Output the (x, y) coordinate of the center of the cell containing the given text.  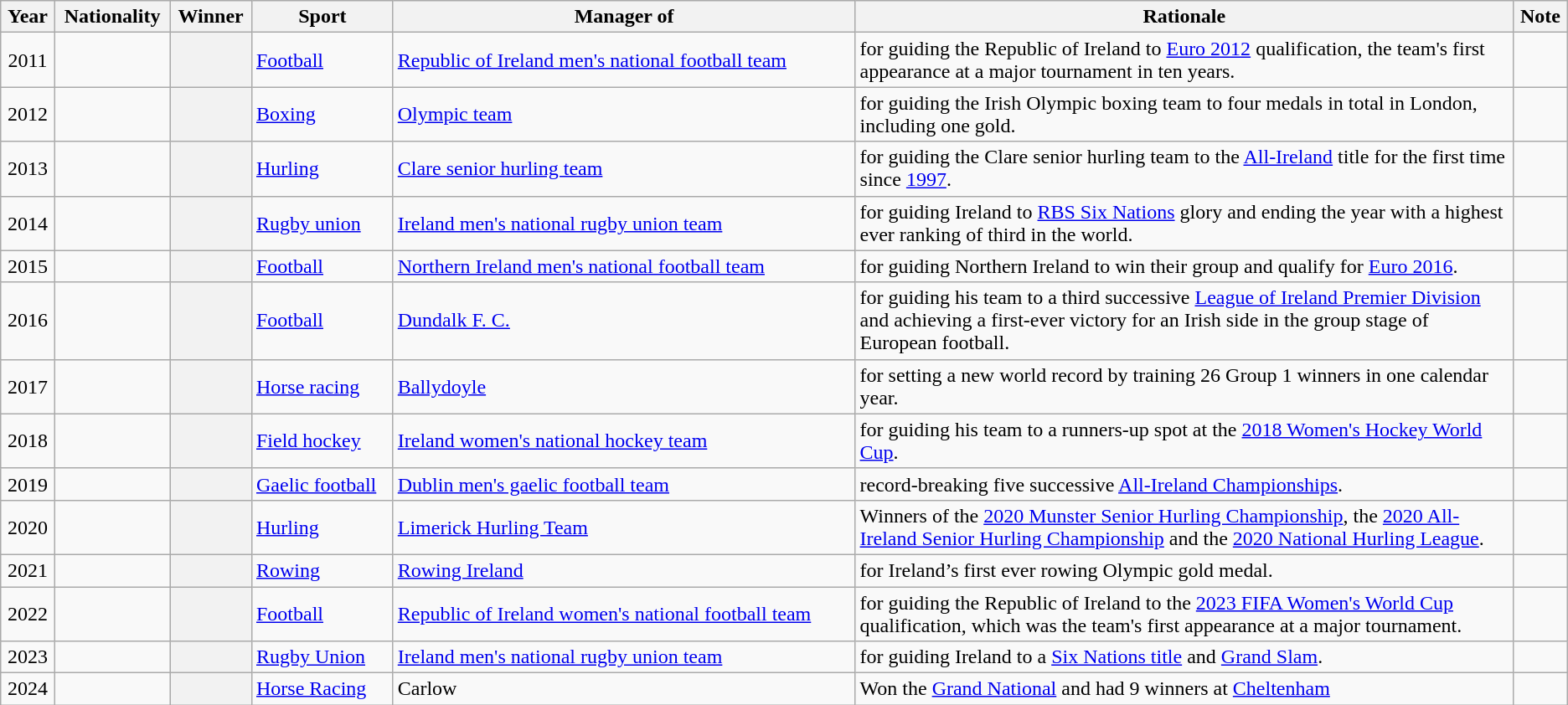
Horse Racing (322, 689)
for guiding Ireland to a Six Nations title and Grand Slam. (1184, 657)
Note (1541, 17)
Rowing Ireland (624, 570)
Dundalk F. C. (624, 321)
Rugby union (322, 223)
Ballydoyle (624, 387)
Field hockey (322, 440)
2023 (28, 657)
2011 (28, 60)
Limerick Hurling Team (624, 527)
2022 (28, 613)
2017 (28, 387)
2013 (28, 169)
2016 (28, 321)
Nationality (112, 17)
for Ireland’s first ever rowing Olympic gold medal. (1184, 570)
2019 (28, 484)
Dublin men's gaelic football team (624, 484)
Republic of Ireland women's national football team (624, 613)
Gaelic football (322, 484)
Republic of Ireland men's national football team (624, 60)
for guiding the Republic of Ireland to the 2023 FIFA Women's World Cup qualification, which was the team's first appearance at a major tournament. (1184, 613)
record-breaking five successive All-Ireland Championships. (1184, 484)
Horse racing (322, 387)
for guiding Northern Ireland to win their group and qualify for Euro 2016. (1184, 266)
for guiding the Clare senior hurling team to the All-Ireland title for the first time since 1997. (1184, 169)
for guiding the Republic of Ireland to Euro 2012 qualification, the team's first appearance at a major tournament in ten years. (1184, 60)
Winner (211, 17)
for setting a new world record by training 26 Group 1 winners in one calendar year. (1184, 387)
Manager of (624, 17)
Carlow (624, 689)
Sport (322, 17)
for guiding his team to a runners-up spot at the 2018 Women's Hockey World Cup. (1184, 440)
2018 (28, 440)
2012 (28, 114)
Ireland women's national hockey team (624, 440)
Rowing (322, 570)
Year (28, 17)
Winners of the 2020 Munster Senior Hurling Championship, the 2020 All-Ireland Senior Hurling Championship and the 2020 National Hurling League. (1184, 527)
Rugby Union (322, 657)
for guiding the Irish Olympic boxing team to four medals in total in London, including one gold. (1184, 114)
2020 (28, 527)
2014 (28, 223)
for guiding Ireland to RBS Six Nations glory and ending the year with a highest ever ranking of third in the world. (1184, 223)
2015 (28, 266)
2024 (28, 689)
Boxing (322, 114)
Northern Ireland men's national football team (624, 266)
Olympic team (624, 114)
Clare senior hurling team (624, 169)
Won the Grand National and had 9 winners at Cheltenham (1184, 689)
2021 (28, 570)
Rationale (1184, 17)
